Pinpoint the cell where the given text exists, returning its (X, Y) midpoint coordinate. 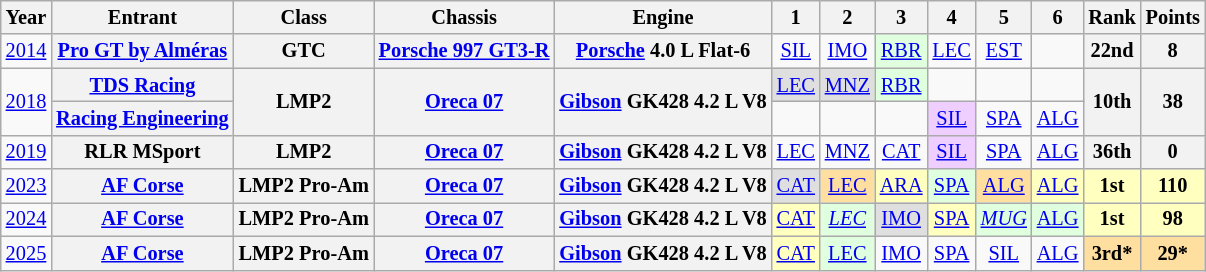
RLR MSport (142, 152)
98 (1173, 219)
1 (796, 17)
TDS Racing (142, 85)
Year (26, 17)
2 (848, 17)
Chassis (464, 17)
EST (1004, 51)
Porsche 4.0 L Flat-6 (662, 51)
8 (1173, 51)
Class (304, 17)
5 (1004, 17)
36th (1112, 152)
GTC (304, 51)
6 (1058, 17)
Porsche 997 GT3-R (464, 51)
Pro GT by Alméras (142, 51)
Engine (662, 17)
3 (902, 17)
Racing Engineering (142, 118)
Entrant (142, 17)
Rank (1112, 17)
38 (1173, 102)
29* (1173, 253)
2019 (26, 152)
2014 (26, 51)
2024 (26, 219)
2025 (26, 253)
2018 (26, 102)
3rd* (1112, 253)
4 (952, 17)
22nd (1112, 51)
MUG (1004, 219)
110 (1173, 186)
0 (1173, 152)
Points (1173, 17)
ARA (902, 186)
2023 (26, 186)
10th (1112, 102)
